From the cell containing the given text, extract its center point as (X, Y) coordinate. 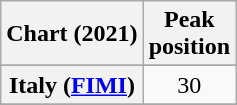
30 (189, 85)
Peakposition (189, 34)
Italy (FIMI) (72, 85)
Chart (2021) (72, 34)
